Return [x, y] of the center of cell containing provided text 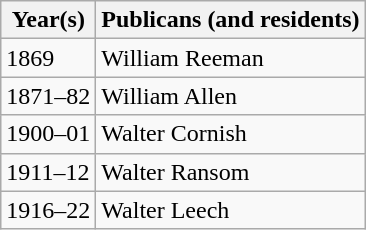
William Allen [230, 96]
1900–01 [48, 134]
1871–82 [48, 96]
Publicans (and residents) [230, 20]
Walter Cornish [230, 134]
William Reeman [230, 58]
Walter Ransom [230, 172]
1916–22 [48, 210]
Walter Leech [230, 210]
1869 [48, 58]
1911–12 [48, 172]
Year(s) [48, 20]
